Extract the [x, y] coordinate from the center of the cell holding the provided text.  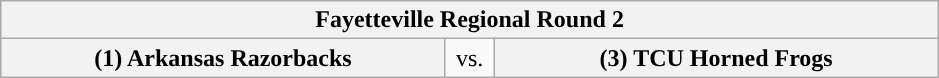
(3) TCU Horned Frogs [716, 58]
vs. [470, 58]
(1) Arkansas Razorbacks [224, 58]
Fayetteville Regional Round 2 [470, 20]
